Scan for the cell matching the given text and deliver its [x, y] coordinate at center. 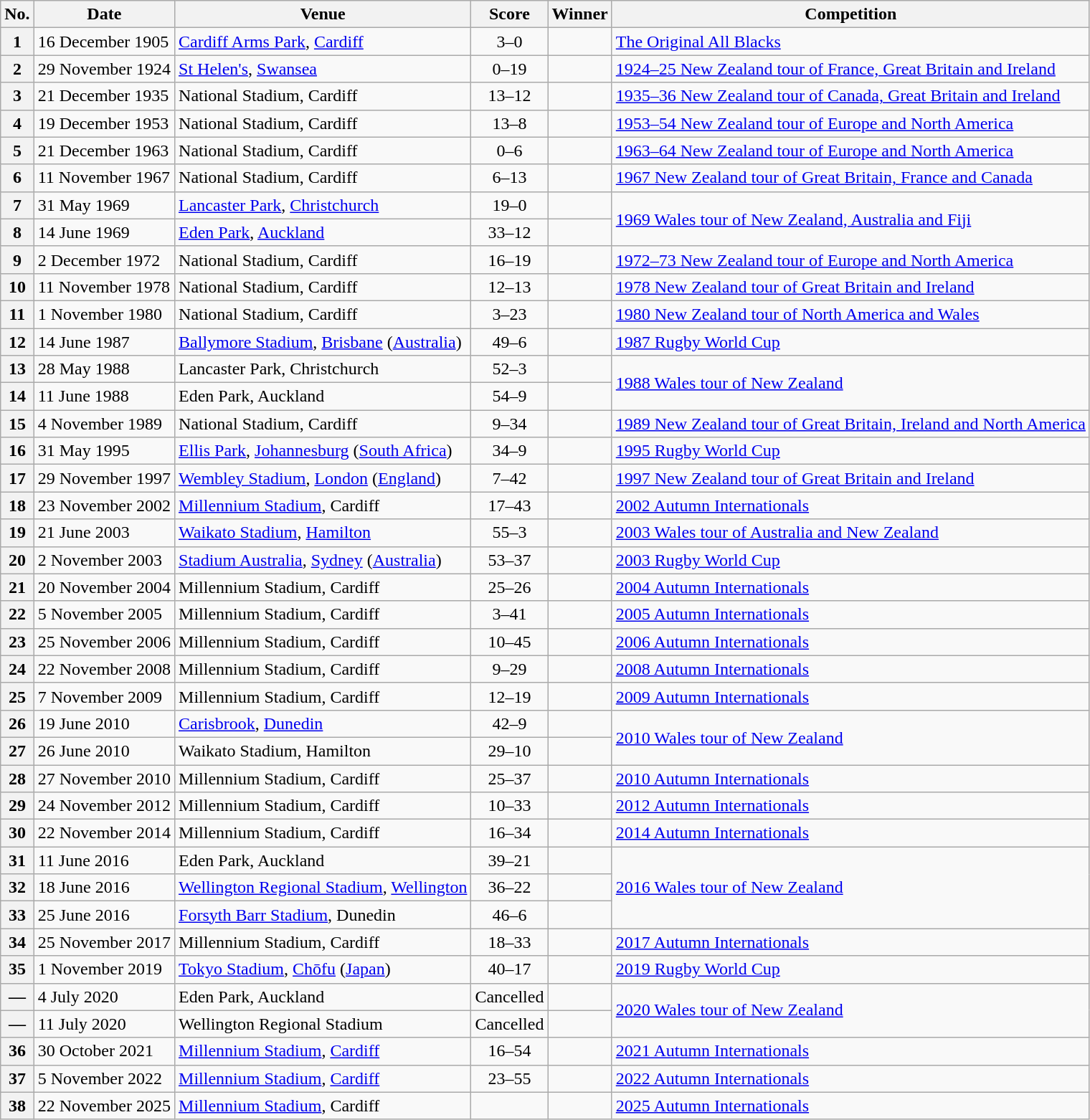
7–42 [509, 478]
21 June 2003 [104, 533]
Carisbrook, Dunedin [323, 723]
28 [17, 778]
18–33 [509, 942]
30 [17, 833]
2025 Autumn Internationals [850, 1106]
4 July 2020 [104, 997]
31 May 1969 [104, 205]
1953–54 New Zealand tour of Europe and North America [850, 123]
29 [17, 806]
11 June 1988 [104, 397]
31 May 1995 [104, 451]
14 June 1969 [104, 232]
14 June 1987 [104, 342]
16 [17, 451]
2020 Wales tour of New Zealand [850, 1010]
4 [17, 123]
2012 Autumn Internationals [850, 806]
2006 Autumn Internationals [850, 642]
2005 Autumn Internationals [850, 614]
17 [17, 478]
2004 Autumn Internationals [850, 587]
2010 Wales tour of New Zealand [850, 737]
1978 New Zealand tour of Great Britain and Ireland [850, 287]
20 [17, 560]
33 [17, 915]
52–3 [509, 369]
Ellis Park, Johannesburg (South Africa) [323, 451]
1924–25 New Zealand tour of France, Great Britain and Ireland [850, 69]
22 [17, 614]
2002 Autumn Internationals [850, 506]
12–19 [509, 696]
1935–36 New Zealand tour of Canada, Great Britain and Ireland [850, 96]
2021 Autumn Internationals [850, 1051]
Wembley Stadium, London (England) [323, 478]
The Original All Blacks [850, 42]
46–6 [509, 915]
25–37 [509, 778]
11 [17, 314]
29 November 1924 [104, 69]
22 November 2025 [104, 1106]
2014 Autumn Internationals [850, 833]
16–34 [509, 833]
10–33 [509, 806]
25–26 [509, 587]
13–12 [509, 96]
Venue [323, 14]
13 [17, 369]
34 [17, 942]
36–22 [509, 888]
33–12 [509, 232]
1989 New Zealand tour of Great Britain, Ireland and North America [850, 424]
14 [17, 397]
27 November 2010 [104, 778]
Wellington Regional Stadium [323, 1024]
Date [104, 14]
5 November 2005 [104, 614]
55–3 [509, 533]
36 [17, 1051]
29–10 [509, 751]
19 [17, 533]
Ballymore Stadium, Brisbane (Australia) [323, 342]
Competition [850, 14]
9–34 [509, 424]
1972–73 New Zealand tour of Europe and North America [850, 260]
2016 Wales tour of New Zealand [850, 888]
Score [509, 14]
4 November 1989 [104, 424]
1 November 2019 [104, 969]
26 [17, 723]
11 November 1967 [104, 178]
7 [17, 205]
23 November 2002 [104, 506]
9 [17, 260]
2017 Autumn Internationals [850, 942]
20 November 2004 [104, 587]
19 June 2010 [104, 723]
18 [17, 506]
2008 Autumn Internationals [850, 669]
16–54 [509, 1051]
23 [17, 642]
25 November 2017 [104, 942]
18 June 2016 [104, 888]
St Helen's, Swansea [323, 69]
21 December 1963 [104, 151]
21 December 1935 [104, 96]
Stadium Australia, Sydney (Australia) [323, 560]
1997 New Zealand tour of Great Britain and Ireland [850, 478]
3–23 [509, 314]
53–37 [509, 560]
3–0 [509, 42]
22 November 2014 [104, 833]
23–55 [509, 1078]
Wellington Regional Stadium, Wellington [323, 888]
Forsyth Barr Stadium, Dunedin [323, 915]
54–9 [509, 397]
29 November 1997 [104, 478]
11 November 1978 [104, 287]
49–6 [509, 342]
9–29 [509, 669]
5 November 2022 [104, 1078]
Tokyo Stadium, Chōfu (Japan) [323, 969]
10 [17, 287]
Winner [579, 14]
1 [17, 42]
1995 Rugby World Cup [850, 451]
3–41 [509, 614]
30 October 2021 [104, 1051]
28 May 1988 [104, 369]
2022 Autumn Internationals [850, 1078]
21 [17, 587]
2010 Autumn Internationals [850, 778]
11 July 2020 [104, 1024]
22 November 2008 [104, 669]
1 November 1980 [104, 314]
12–13 [509, 287]
32 [17, 888]
1988 Wales tour of New Zealand [850, 383]
1967 New Zealand tour of Great Britain, France and Canada [850, 178]
19–0 [509, 205]
37 [17, 1078]
8 [17, 232]
1980 New Zealand tour of North America and Wales [850, 314]
38 [17, 1106]
1969 Wales tour of New Zealand, Australia and Fiji [850, 219]
10–45 [509, 642]
7 November 2009 [104, 696]
13–8 [509, 123]
24 November 2012 [104, 806]
25 November 2006 [104, 642]
5 [17, 151]
34–9 [509, 451]
12 [17, 342]
1987 Rugby World Cup [850, 342]
2009 Autumn Internationals [850, 696]
2 [17, 69]
17–43 [509, 506]
2003 Wales tour of Australia and New Zealand [850, 533]
No. [17, 14]
42–9 [509, 723]
24 [17, 669]
16–19 [509, 260]
39–21 [509, 860]
16 December 1905 [104, 42]
2003 Rugby World Cup [850, 560]
15 [17, 424]
35 [17, 969]
6 [17, 178]
0–6 [509, 151]
11 June 2016 [104, 860]
40–17 [509, 969]
19 December 1953 [104, 123]
26 June 2010 [104, 751]
Cardiff Arms Park, Cardiff [323, 42]
2019 Rugby World Cup [850, 969]
1963–64 New Zealand tour of Europe and North America [850, 151]
6–13 [509, 178]
25 [17, 696]
2 December 1972 [104, 260]
31 [17, 860]
27 [17, 751]
25 June 2016 [104, 915]
0–19 [509, 69]
3 [17, 96]
2 November 2003 [104, 560]
